For the text-containing cell, return its midpoint in (x, y) coordinate format. 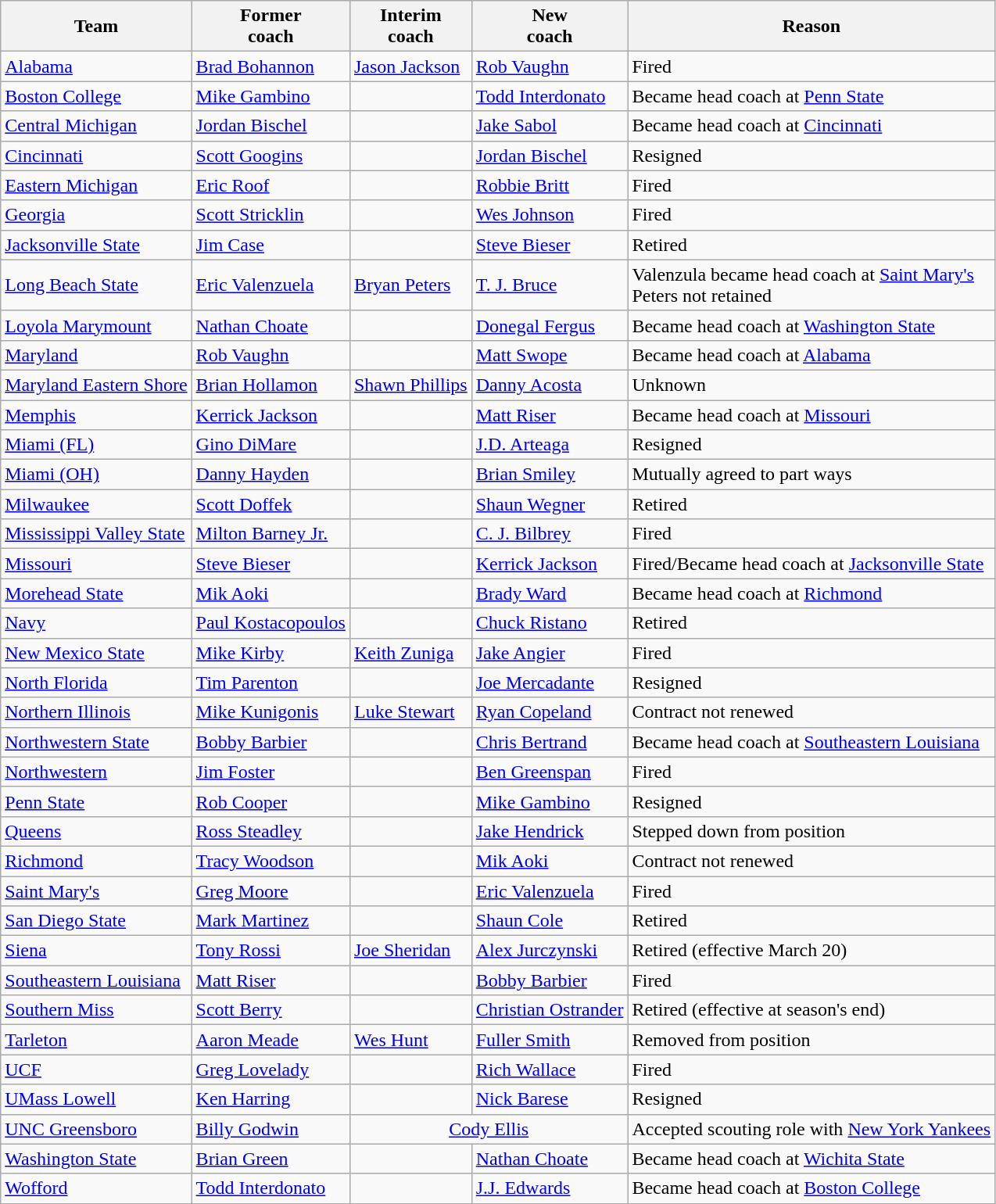
Memphis (96, 415)
Ken Harring (270, 1099)
Jake Angier (550, 653)
Retired (effective at season's end) (811, 1010)
Miami (OH) (96, 475)
Wes Hunt (410, 1040)
Loyola Marymount (96, 325)
Became head coach at Alabama (811, 355)
Became head coach at Boston College (811, 1188)
Scott Doffek (270, 504)
Long Beach State (96, 285)
T. J. Bruce (550, 285)
Miami (FL) (96, 445)
Alabama (96, 66)
Joe Mercadante (550, 683)
C. J. Bilbrey (550, 534)
Became head coach at Penn State (811, 96)
Removed from position (811, 1040)
Eastern Michigan (96, 185)
Reason (811, 27)
Missouri (96, 564)
UNC Greensboro (96, 1129)
Brian Hollamon (270, 385)
Wes Johnson (550, 215)
Tarleton (96, 1040)
Tony Rossi (270, 951)
Richmond (96, 861)
Keith Zuniga (410, 653)
Billy Godwin (270, 1129)
Mike Kunigonis (270, 712)
Robbie Britt (550, 185)
Fired/Became head coach at Jacksonville State (811, 564)
J.J. Edwards (550, 1188)
Scott Googins (270, 156)
Navy (96, 623)
Newcoach (550, 27)
Tracy Woodson (270, 861)
Became head coach at Cincinnati (811, 126)
Southeastern Louisiana (96, 980)
Matt Swope (550, 355)
Shaun Wegner (550, 504)
San Diego State (96, 921)
Bryan Peters (410, 285)
Gino DiMare (270, 445)
Christian Ostrander (550, 1010)
Northwestern State (96, 742)
UCF (96, 1070)
Tim Parenton (270, 683)
Cincinnati (96, 156)
Chris Bertrand (550, 742)
UMass Lowell (96, 1099)
Jim Foster (270, 772)
Brad Bohannon (270, 66)
Penn State (96, 801)
Chuck Ristano (550, 623)
Jake Sabol (550, 126)
Maryland (96, 355)
Donegal Fergus (550, 325)
Jake Hendrick (550, 831)
Retired (effective March 20) (811, 951)
Formercoach (270, 27)
Morehead State (96, 593)
Mississippi Valley State (96, 534)
Northern Illinois (96, 712)
Queens (96, 831)
Became head coach at Southeastern Louisiana (811, 742)
Valenzula became head coach at Saint Mary'sPeters not retained (811, 285)
Central Michigan (96, 126)
Brian Green (270, 1159)
Wofford (96, 1188)
Boston College (96, 96)
Northwestern (96, 772)
Mark Martinez (270, 921)
Mike Kirby (270, 653)
New Mexico State (96, 653)
Milton Barney Jr. (270, 534)
Nick Barese (550, 1099)
Southern Miss (96, 1010)
Saint Mary's (96, 890)
Danny Acosta (550, 385)
Danny Hayden (270, 475)
Unknown (811, 385)
Became head coach at Wichita State (811, 1159)
Accepted scouting role with New York Yankees (811, 1129)
Siena (96, 951)
Became head coach at Washington State (811, 325)
Team (96, 27)
Georgia (96, 215)
Greg Lovelady (270, 1070)
Stepped down from position (811, 831)
Ross Steadley (270, 831)
Mutually agreed to part ways (811, 475)
Aaron Meade (270, 1040)
Eric Roof (270, 185)
Jason Jackson (410, 66)
Rich Wallace (550, 1070)
Paul Kostacopoulos (270, 623)
Cody Ellis (488, 1129)
Luke Stewart (410, 712)
Alex Jurczynski (550, 951)
Scott Berry (270, 1010)
Ryan Copeland (550, 712)
Brady Ward (550, 593)
Fuller Smith (550, 1040)
Ben Greenspan (550, 772)
Became head coach at Missouri (811, 415)
Brian Smiley (550, 475)
Greg Moore (270, 890)
Rob Cooper (270, 801)
Jacksonville State (96, 245)
Scott Stricklin (270, 215)
Jim Case (270, 245)
Shawn Phillips (410, 385)
Milwaukee (96, 504)
Washington State (96, 1159)
Joe Sheridan (410, 951)
Interimcoach (410, 27)
Maryland Eastern Shore (96, 385)
North Florida (96, 683)
Became head coach at Richmond (811, 593)
Shaun Cole (550, 921)
J.D. Arteaga (550, 445)
